Extract the (X, Y) coordinate from the center of the cell holding the provided text.  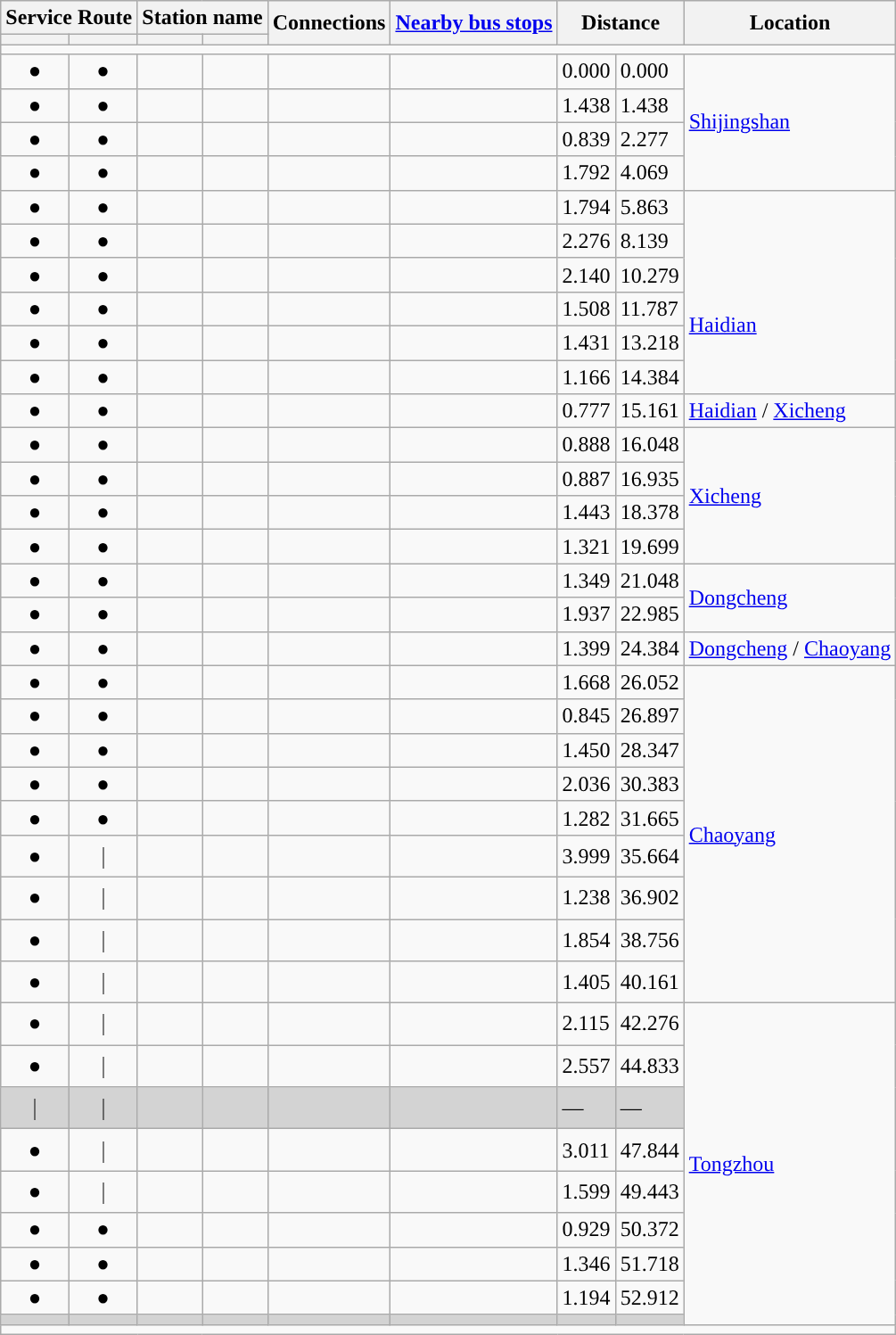
Haidian (790, 326)
14.384 (649, 377)
Nearby bus stops (474, 23)
1.166 (587, 377)
Dongcheng / Chaoyang (790, 648)
1.794 (587, 207)
0.929 (587, 1230)
3.011 (587, 1150)
Service Route (70, 18)
2.115 (587, 1024)
8.139 (649, 241)
1.508 (587, 309)
50.372 (649, 1230)
36.902 (649, 897)
1.238 (587, 897)
Dongcheng (790, 597)
Tongzhou (790, 1165)
26.052 (649, 682)
Location (790, 23)
38.756 (649, 940)
1.194 (587, 1298)
1.282 (587, 818)
13.218 (649, 342)
30.383 (649, 784)
Connections (329, 23)
5.863 (649, 207)
11.787 (649, 309)
2.277 (649, 139)
19.699 (649, 547)
1.346 (587, 1264)
1.443 (587, 513)
24.384 (649, 648)
1.450 (587, 750)
2.140 (587, 275)
2.276 (587, 241)
22.985 (649, 614)
1.431 (587, 342)
51.718 (649, 1264)
28.347 (649, 750)
1.405 (587, 983)
Chaoyang (790, 835)
21.048 (649, 581)
0.839 (587, 139)
2.036 (587, 784)
Haidian / Xicheng (790, 411)
Shijingshan (790, 122)
0.887 (587, 479)
1.349 (587, 581)
47.844 (649, 1150)
1.399 (587, 648)
1.937 (587, 614)
15.161 (649, 411)
49.443 (649, 1191)
1.599 (587, 1191)
18.378 (649, 513)
Distance (621, 23)
Station name (202, 18)
35.664 (649, 856)
4.069 (649, 173)
3.999 (587, 856)
16.935 (649, 479)
52.912 (649, 1298)
1.792 (587, 173)
40.161 (649, 983)
Xicheng (790, 496)
0.888 (587, 445)
1.321 (587, 547)
0.845 (587, 716)
10.279 (649, 275)
2.557 (587, 1067)
1.668 (587, 682)
0.777 (587, 411)
16.048 (649, 445)
42.276 (649, 1024)
44.833 (649, 1067)
1.854 (587, 940)
31.665 (649, 818)
26.897 (649, 716)
